Locate the cell with the specified text and output its [x, y] center coordinate. 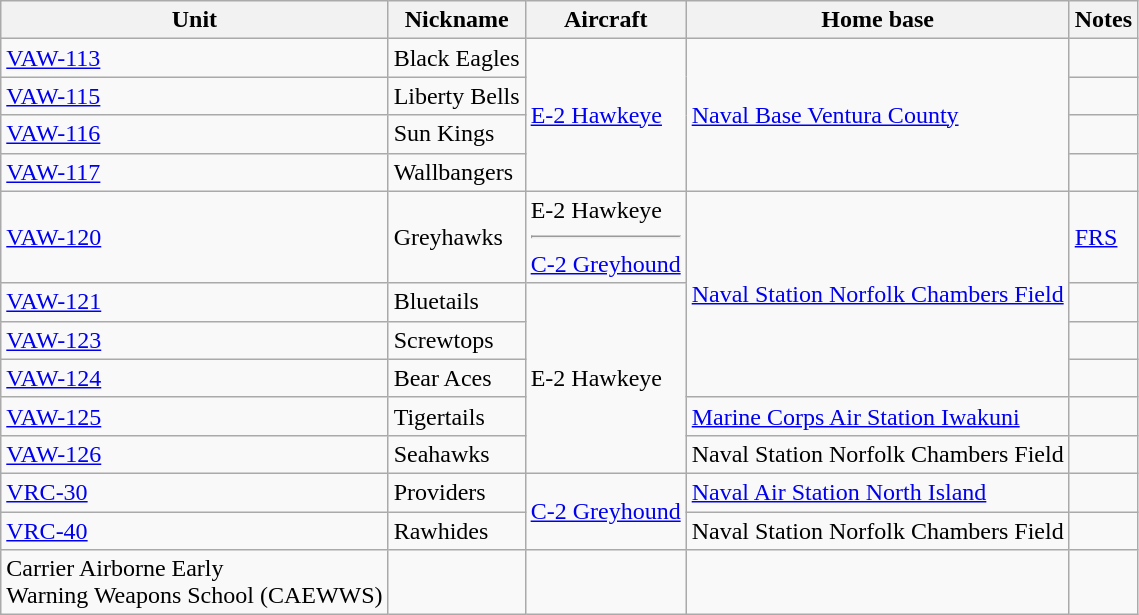
Carrier Airborne EarlyWarning Weapons School (CAEWWS) [194, 582]
VAW-115 [194, 96]
VAW-123 [194, 340]
VAW-121 [194, 302]
Providers [456, 492]
C-2 Greyhound [606, 511]
Marine Corps Air Station Iwakuni [878, 416]
FRS [1103, 237]
VAW-116 [194, 134]
Naval Air Station North Island [878, 492]
Rawhides [456, 531]
VAW-126 [194, 454]
VAW-124 [194, 378]
Notes [1103, 20]
VAW-113 [194, 58]
Screwtops [456, 340]
Bluetails [456, 302]
Wallbangers [456, 172]
Aircraft [606, 20]
Unit [194, 20]
Greyhawks [456, 237]
VAW-125 [194, 416]
VRC-40 [194, 531]
VAW-117 [194, 172]
VAW-120 [194, 237]
Black Eagles [456, 58]
Sun Kings [456, 134]
Tigertails [456, 416]
E-2 HawkeyeC-2 Greyhound [606, 237]
Naval Base Ventura County [878, 115]
Liberty Bells [456, 96]
Bear Aces [456, 378]
Home base [878, 20]
Seahawks [456, 454]
VRC-30 [194, 492]
Nickname [456, 20]
